Output the [x, y] coordinate of the center of the cell containing the given text.  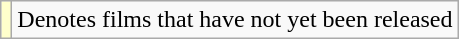
Denotes films that have not yet been released [235, 20]
